Detect which cell encompasses the target text, then output its (X, Y) center coordinate. 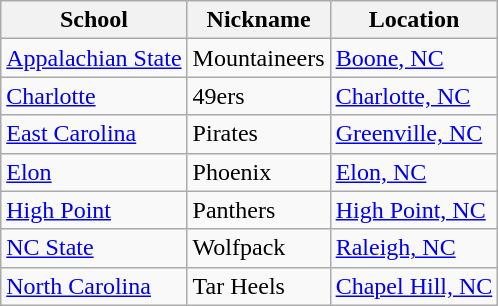
Wolfpack (258, 248)
Elon, NC (414, 172)
Charlotte, NC (414, 96)
Charlotte (94, 96)
Location (414, 20)
Elon (94, 172)
High Point (94, 210)
Panthers (258, 210)
North Carolina (94, 286)
School (94, 20)
49ers (258, 96)
Pirates (258, 134)
Appalachian State (94, 58)
Raleigh, NC (414, 248)
Tar Heels (258, 286)
East Carolina (94, 134)
High Point, NC (414, 210)
Chapel Hill, NC (414, 286)
Greenville, NC (414, 134)
NC State (94, 248)
Boone, NC (414, 58)
Phoenix (258, 172)
Nickname (258, 20)
Mountaineers (258, 58)
